Determine the [x, y] coordinate at the center of the cell enclosing the given text.  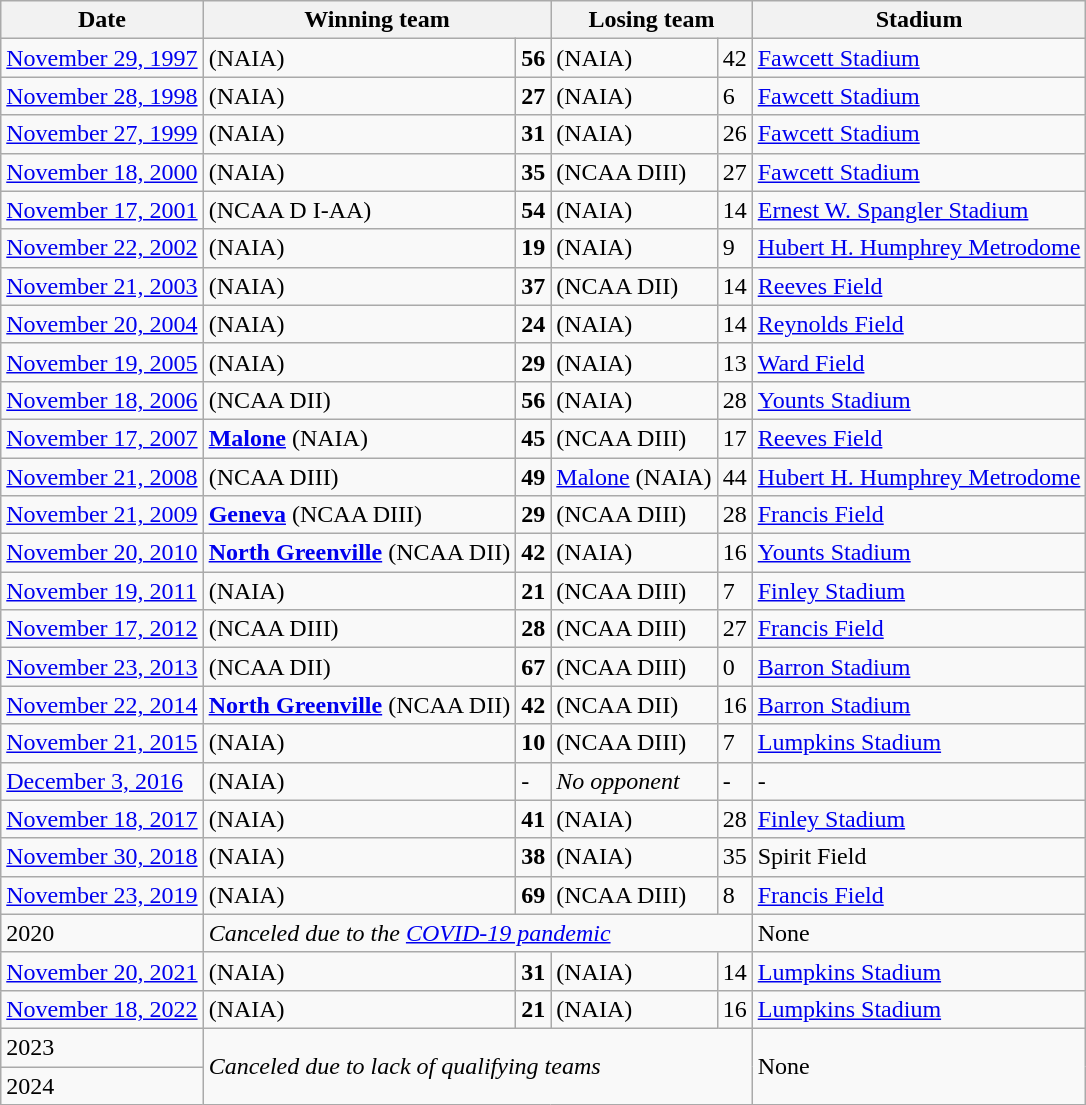
Reynolds Field [919, 324]
67 [534, 667]
10 [534, 743]
November 17, 2001 [102, 210]
49 [534, 477]
24 [534, 324]
November 21, 2015 [102, 743]
Spirit Field [919, 857]
2023 [102, 1047]
November 21, 2009 [102, 515]
8 [734, 895]
November 20, 2010 [102, 553]
November 29, 1997 [102, 58]
November 19, 2011 [102, 591]
26 [734, 134]
Geneva (NCAA DIII) [360, 515]
37 [534, 286]
Winning team [377, 20]
2024 [102, 1085]
13 [734, 362]
November 20, 2021 [102, 971]
69 [534, 895]
44 [734, 477]
Ward Field [919, 362]
November 18, 2006 [102, 400]
November 27, 1999 [102, 134]
November 19, 2005 [102, 362]
19 [534, 248]
November 23, 2013 [102, 667]
November 22, 2014 [102, 705]
17 [734, 438]
November 18, 2017 [102, 819]
Canceled due to the COVID-19 pandemic [478, 933]
Canceled due to lack of qualifying teams [478, 1066]
9 [734, 248]
Date [102, 20]
No opponent [634, 781]
November 17, 2012 [102, 629]
0 [734, 667]
38 [534, 857]
41 [534, 819]
(NCAA D I-AA) [360, 210]
December 3, 2016 [102, 781]
Ernest W. Spangler Stadium [919, 210]
November 30, 2018 [102, 857]
November 18, 2000 [102, 172]
6 [734, 96]
November 28, 1998 [102, 96]
54 [534, 210]
November 21, 2003 [102, 286]
2020 [102, 933]
Stadium [919, 20]
November 17, 2007 [102, 438]
45 [534, 438]
Losing team [652, 20]
November 20, 2004 [102, 324]
November 22, 2002 [102, 248]
November 23, 2019 [102, 895]
November 18, 2022 [102, 1009]
November 21, 2008 [102, 477]
